Provide the [X, Y] coordinate of the cell's center where the given text is located.  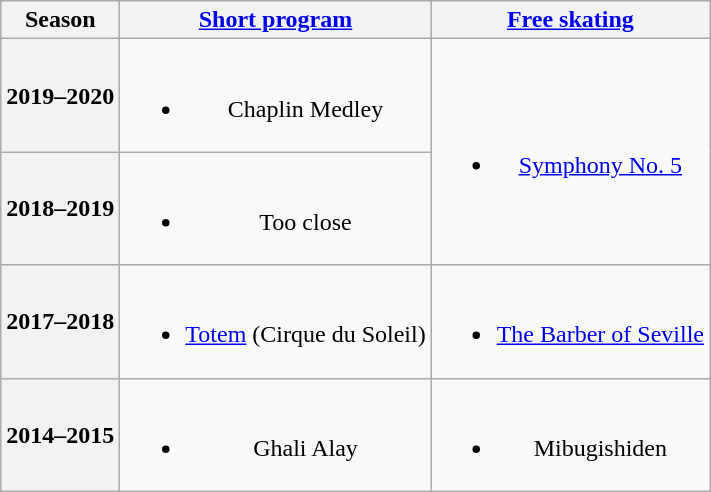
Ghali Alay [276, 434]
Totem (Cirque du Soleil) [276, 322]
2019–2020 [60, 96]
Mibugishiden [570, 434]
2017–2018 [60, 322]
The Barber of Seville [570, 322]
Too close [276, 208]
Season [60, 20]
Free skating [570, 20]
2014–2015 [60, 434]
Chaplin Medley [276, 96]
Short program [276, 20]
2018–2019 [60, 208]
Symphony No. 5 [570, 152]
